Determine the [X, Y] coordinate at the center of the cell enclosing the given text.  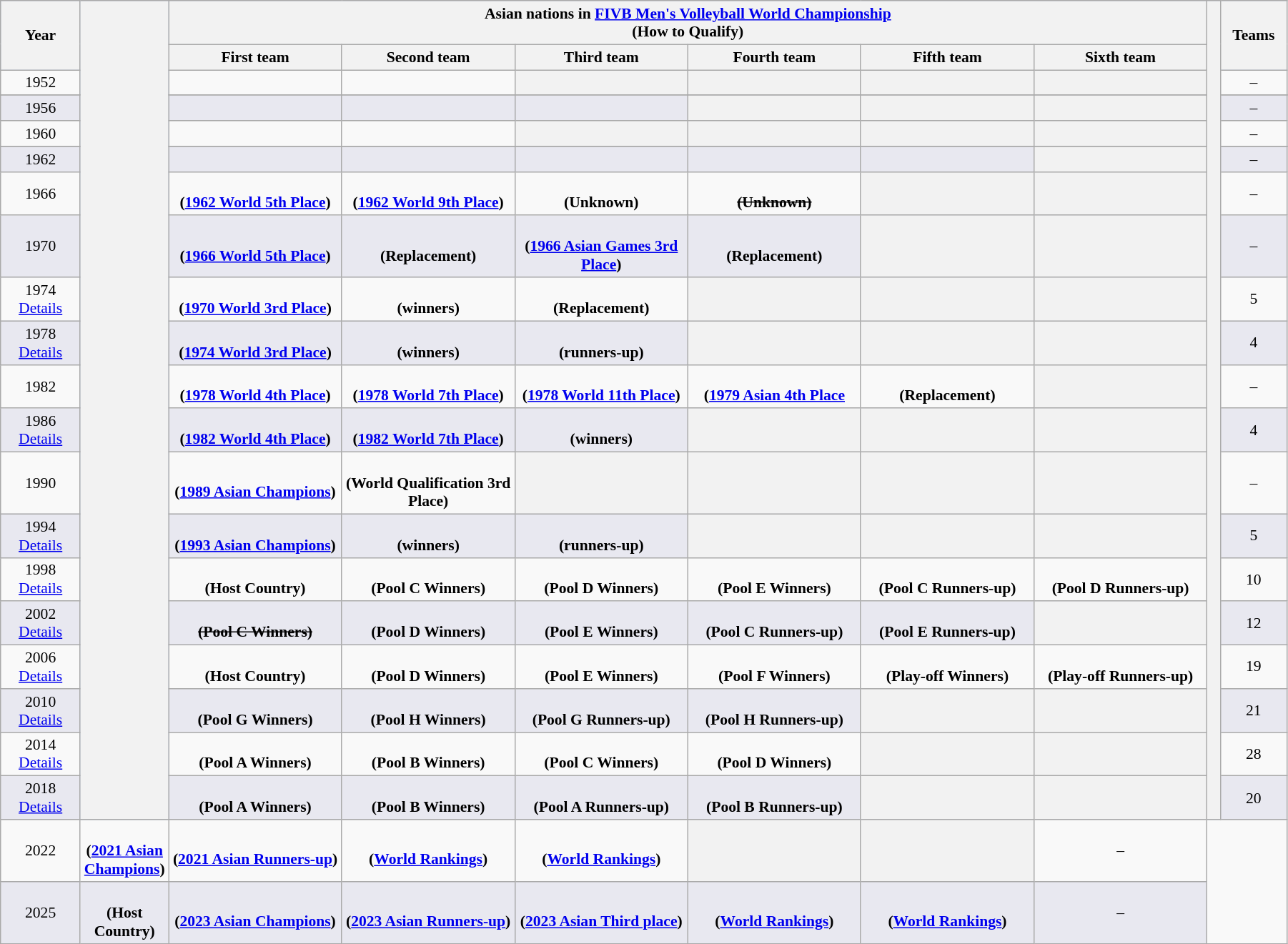
(1970 World 3rd Place) [255, 299]
(2021 Asian Runners-up) [255, 850]
(1982 World 7th Place) [428, 430]
(Play-off Winners) [947, 667]
(1974 World 3rd Place) [255, 343]
Teams [1254, 36]
1966 [41, 193]
2010Details [41, 710]
19 [1254, 667]
1994Details [41, 536]
1952 [41, 83]
(1978 World 11th Place) [601, 386]
Fourth team [774, 57]
(1982 World 4th Place) [255, 430]
(Pool G Winners) [255, 710]
28 [1254, 755]
(1989 Asian Champions) [255, 483]
Year [41, 36]
1970 [41, 247]
2018Details [41, 798]
Second team [428, 57]
12 [1254, 623]
1960 [41, 134]
1990 [41, 483]
2006Details [41, 667]
(1962 World 9th Place) [428, 193]
(Pool F Winners) [774, 667]
1982 [41, 386]
Sixth team [1121, 57]
(World Qualification 3rd Place) [428, 483]
First team [255, 57]
1986Details [41, 430]
2002Details [41, 623]
21 [1254, 710]
20 [1254, 798]
(1962 World 5th Place) [255, 193]
(1978 World 4th Place) [255, 386]
(Play-off Runners-up) [1121, 667]
(Pool A Runners-up) [601, 798]
(1966 World 5th Place) [255, 247]
(1978 World 7th Place) [428, 386]
(Pool G Runners-up) [601, 710]
Fifth team [947, 57]
2025 [41, 913]
(2021 Asian Champions) [124, 850]
(1979 Asian 4th Place [774, 386]
1962 [41, 159]
1974Details [41, 299]
(2023 Asian Runners-up) [428, 913]
(Pool D Runners-up) [1121, 579]
2014Details [41, 755]
(2023 Asian Third place) [601, 913]
Asian nations in FIVB Men's Volleyball World Championship(How to Qualify) [688, 23]
(2023 Asian Champions) [255, 913]
1978Details [41, 343]
1956 [41, 109]
2022 [41, 850]
(Pool H Runners-up) [774, 710]
Third team [601, 57]
(1966 Asian Games 3rd Place) [601, 247]
1998Details [41, 579]
(Pool B Runners-up) [774, 798]
(1993 Asian Champions) [255, 536]
(Pool E Runners-up) [947, 623]
10 [1254, 579]
(Pool H Winners) [428, 710]
